Detect which cell encompasses the target text, then output its [x, y] center coordinate. 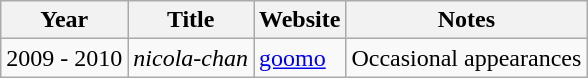
Title [191, 20]
goomo [300, 58]
2009 - 2010 [64, 58]
Occasional appearances [466, 58]
Notes [466, 20]
Year [64, 20]
nicola-chan [191, 58]
Website [300, 20]
